Output the [X, Y] coordinate of the center of the cell containing the given text.  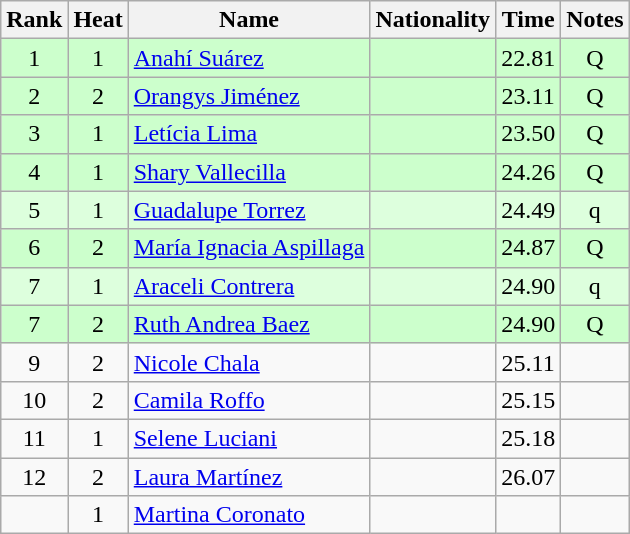
10 [34, 400]
5 [34, 210]
25.18 [528, 438]
12 [34, 477]
23.11 [528, 96]
Letícia Lima [249, 134]
Selene Luciani [249, 438]
26.07 [528, 477]
22.81 [528, 58]
Notes [595, 20]
25.15 [528, 400]
Nicole Chala [249, 362]
6 [34, 248]
9 [34, 362]
Rank [34, 20]
24.87 [528, 248]
Shary Vallecilla [249, 172]
Guadalupe Torrez [249, 210]
3 [34, 134]
Araceli Contrera [249, 286]
Time [528, 20]
Martina Coronato [249, 515]
Laura Martínez [249, 477]
Nationality [433, 20]
Ruth Andrea Baez [249, 324]
Camila Roffo [249, 400]
Anahí Suárez [249, 58]
11 [34, 438]
María Ignacia Aspillaga [249, 248]
24.49 [528, 210]
Name [249, 20]
4 [34, 172]
25.11 [528, 362]
23.50 [528, 134]
Heat [98, 20]
Orangys Jiménez [249, 96]
24.26 [528, 172]
